Capture the cell that displays the provided text and extract its (x, y) central coordinate. 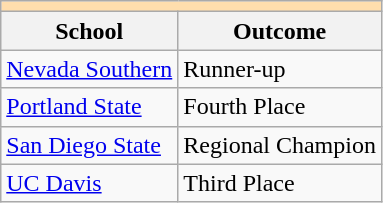
Fourth Place (280, 107)
San Diego State (90, 145)
Portland State (90, 107)
Outcome (280, 31)
UC Davis (90, 183)
Nevada Southern (90, 69)
Runner-up (280, 69)
Third Place (280, 183)
Regional Champion (280, 145)
School (90, 31)
